Pinpoint the cell where the given text exists, returning its (X, Y) midpoint coordinate. 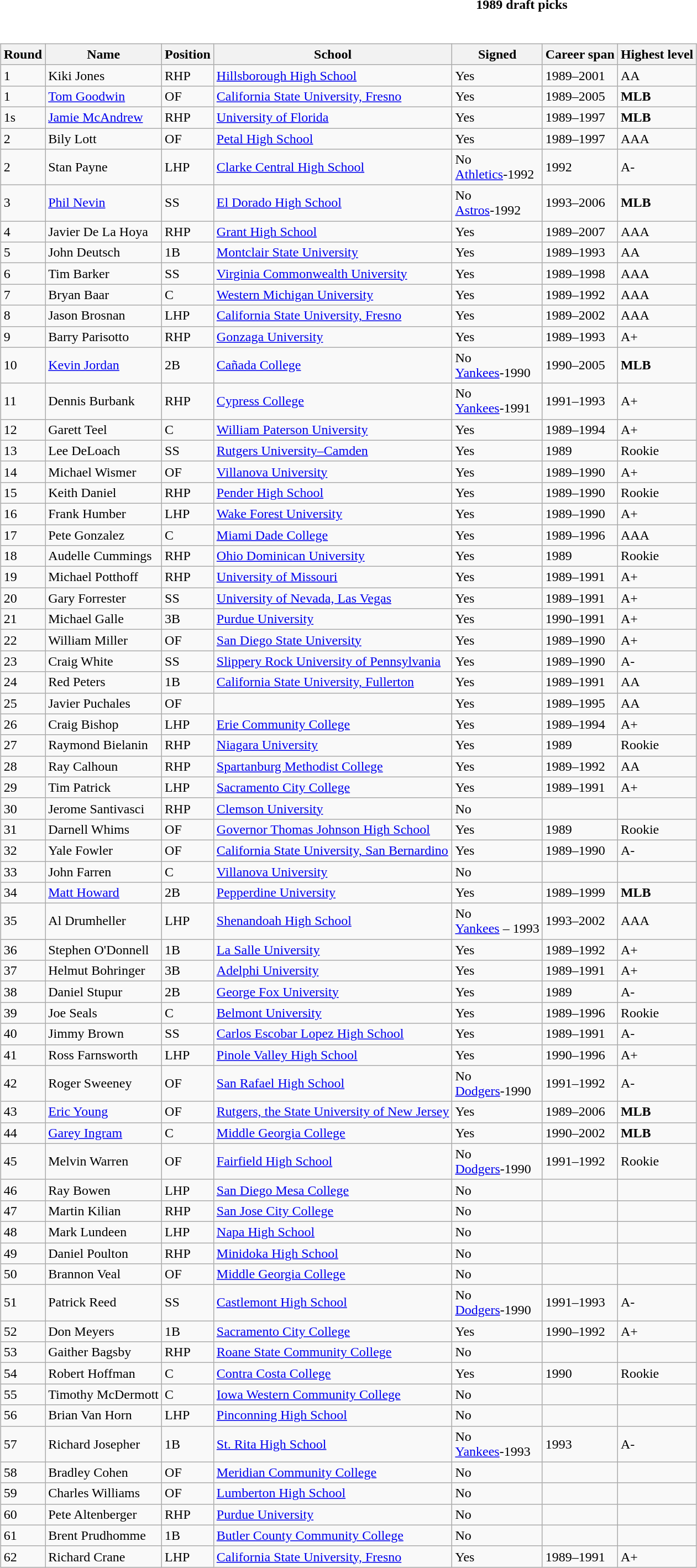
21 (23, 619)
Hillsborough High School (333, 75)
Bryan Baar (104, 295)
Career span (580, 54)
Petal High School (333, 139)
Jason Brosnan (104, 316)
University of Nevada, Las Vegas (333, 598)
40 (23, 1034)
53 (23, 1352)
San Diego Mesa College (333, 1190)
Gary Forrester (104, 598)
Cañada College (333, 365)
25 (23, 703)
Craig Bishop (104, 724)
1992 (580, 167)
Robert Hoffman (104, 1373)
Michael Wismer (104, 472)
Audelle Cummings (104, 556)
Wake Forest University (333, 514)
Joe Seals (104, 1013)
School (333, 54)
Pinconning High School (333, 1415)
Butler County Community College (333, 1535)
Ray Bowen (104, 1190)
Clemson University (333, 808)
Adelphi University (333, 971)
Raymond Bielanin (104, 745)
8 (23, 316)
Tim Patrick (104, 787)
6 (23, 274)
San Rafael High School (333, 1084)
Richard Josepher (104, 1444)
Helmut Bohringer (104, 971)
Martin Kilian (104, 1211)
Minidoka High School (333, 1253)
Niagara University (333, 745)
58 (23, 1472)
Signed (497, 54)
Pete Altenberger (104, 1514)
31 (23, 829)
Round (23, 54)
Cypress College (333, 401)
Ohio Dominican University (333, 556)
Grant High School (333, 232)
Stephen O'Donnell (104, 950)
34 (23, 893)
Barry Parisotto (104, 337)
Gaither Bagsby (104, 1352)
Bily Lott (104, 139)
Richard Crane (104, 1556)
17 (23, 535)
Tim Barker (104, 274)
Javier De La Hoya (104, 232)
15 (23, 493)
Spartanburg Methodist College (333, 766)
Kiki Jones (104, 75)
Garey Ingram (104, 1133)
1989–2006 (580, 1112)
Eric Young (104, 1112)
Roane State Community College (333, 1352)
Lumberton High School (333, 1493)
1989–1995 (580, 703)
Jerome Santivasci (104, 808)
Darnell Whims (104, 829)
Governor Thomas Johnson High School (333, 829)
Melvin Warren (104, 1161)
Ray Calhoun (104, 766)
Position (188, 54)
Kevin Jordan (104, 365)
Belmont University (333, 1013)
4 (23, 232)
22 (23, 640)
1990–1996 (580, 1055)
3 (23, 203)
Craig White (104, 661)
33 (23, 872)
Tom Goodwin (104, 96)
38 (23, 992)
NoYankees – 1993 (497, 921)
Don Meyers (104, 1331)
Slippery Rock University of Pennsylvania (333, 661)
California State University, San Bernardino (333, 850)
1990 (580, 1373)
19 (23, 577)
Montclair State University (333, 253)
62 (23, 1556)
Highest level (657, 54)
1990–2005 (580, 365)
37 (23, 971)
1989–2005 (580, 96)
Ross Farnsworth (104, 1055)
Timothy McDermott (104, 1394)
57 (23, 1444)
Pepperdine University (333, 893)
Pinole Valley High School (333, 1055)
Erie Community College (333, 724)
59 (23, 1493)
Name (104, 54)
Brannon Veal (104, 1274)
1989–1999 (580, 893)
Matt Howard (104, 893)
University of Florida (333, 117)
9 (23, 337)
1989–2002 (580, 316)
36 (23, 950)
Charles Williams (104, 1493)
61 (23, 1535)
NoYankees-1990 (497, 365)
John Farren (104, 872)
Patrick Reed (104, 1303)
William Miller (104, 640)
Gonzaga University (333, 337)
Lee DeLoach (104, 451)
11 (23, 401)
Stan Payne (104, 167)
NoAthletics-1992 (497, 167)
7 (23, 295)
NoYankees-1991 (497, 401)
La Salle University (333, 950)
26 (23, 724)
Rutgers, the State University of New Jersey (333, 1112)
24 (23, 682)
Daniel Poulton (104, 1253)
Shenandoah High School (333, 921)
Roger Sweeney (104, 1084)
Javier Puchales (104, 703)
Al Drumheller (104, 921)
Iowa Western Community College (333, 1394)
El Dorado High School (333, 203)
Pete Gonzalez (104, 535)
Rutgers University–Camden (333, 451)
Brent Prudhomme (104, 1535)
William Paterson University (333, 430)
1993 (580, 1444)
Mark Lundeen (104, 1232)
San Diego State University (333, 640)
32 (23, 850)
35 (23, 921)
NoAstros-1992 (497, 203)
54 (23, 1373)
University of Missouri (333, 577)
Contra Costa College (333, 1373)
Napa High School (333, 1232)
Garett Teel (104, 430)
41 (23, 1055)
Michael Potthoff (104, 577)
14 (23, 472)
St. Rita High School (333, 1444)
1990–1991 (580, 619)
1989–2001 (580, 75)
Michael Galle (104, 619)
No Yankees-1993 (497, 1444)
Jimmy Brown (104, 1034)
NoDodgers-1990 (497, 1084)
San Jose City College (333, 1211)
49 (23, 1253)
5 (23, 253)
1989–1998 (580, 274)
Bradley Cohen (104, 1472)
Castlemont High School (333, 1303)
Carlos Escobar Lopez High School (333, 1034)
Jamie McAndrew (104, 117)
20 (23, 598)
18 (23, 556)
43 (23, 1112)
50 (23, 1274)
56 (23, 1415)
Virginia Commonwealth University (333, 274)
30 (23, 808)
47 (23, 1211)
55 (23, 1394)
Miami Dade College (333, 535)
Phil Nevin (104, 203)
California State University, Fullerton (333, 682)
Daniel Stupur (104, 992)
60 (23, 1514)
48 (23, 1232)
1s (23, 117)
Clarke Central High School (333, 167)
29 (23, 787)
John Deutsch (104, 253)
51 (23, 1303)
Frank Humber (104, 514)
1993–2006 (580, 203)
16 (23, 514)
Pender High School (333, 493)
39 (23, 1013)
1993–2002 (580, 921)
Brian Van Horn (104, 1415)
10 (23, 365)
1990–1992 (580, 1331)
Fairfield High School (333, 1161)
27 (23, 745)
23 (23, 661)
13 (23, 451)
Western Michigan University (333, 295)
42 (23, 1084)
1989–2007 (580, 232)
45 (23, 1161)
52 (23, 1331)
28 (23, 766)
George Fox University (333, 992)
1990–2002 (580, 1133)
12 (23, 430)
46 (23, 1190)
Dennis Burbank (104, 401)
44 (23, 1133)
Yale Fowler (104, 850)
Meridian Community College (333, 1472)
Red Peters (104, 682)
Keith Daniel (104, 493)
